Return the [X, Y] coordinate for the center point of the cell that contains the specified text.  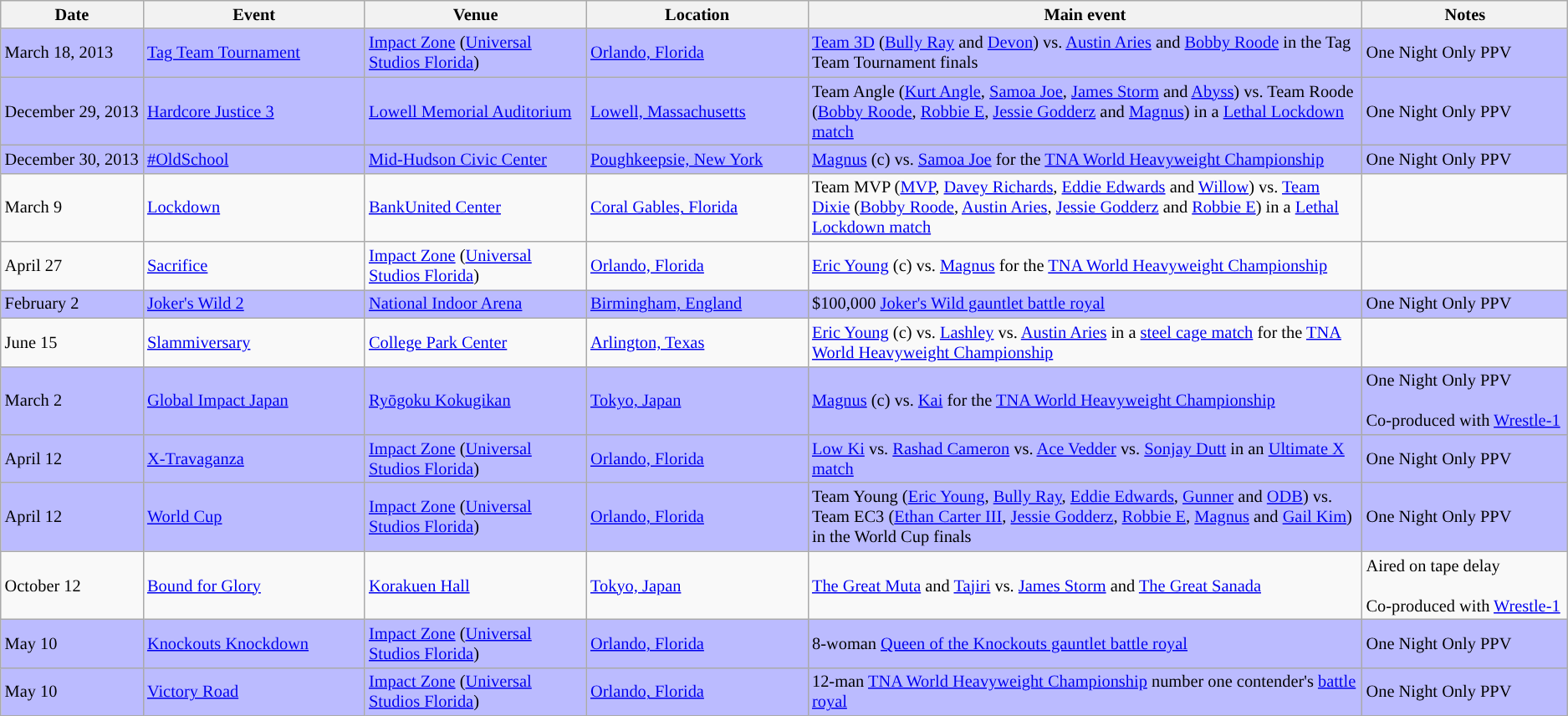
Lowell Memorial Auditorium [475, 111]
Joker's Wild 2 [254, 304]
Ryōgoku Kokugikan [475, 401]
December 30, 2013 [72, 159]
Magnus (c) vs. Samoa Joe for the TNA World Heavyweight Championship [1085, 159]
8-woman Queen of the Knockouts gauntlet battle royal [1085, 643]
One Night Only PPVCo-produced with Wrestle-1 [1465, 401]
BankUnited Center [475, 207]
Lowell, Massachusetts [697, 111]
Lockdown [254, 207]
12-man TNA World Heavyweight Championship number one contender's battle royal [1085, 692]
February 2 [72, 304]
Aired on tape delayCo-produced with Wrestle-1 [1465, 586]
Sacrifice [254, 266]
Mid-Hudson Civic Center [475, 159]
Birmingham, England [697, 304]
March 2 [72, 401]
April 27 [72, 266]
Notes [1465, 14]
College Park Center [475, 342]
Coral Gables, Florida [697, 207]
Victory Road [254, 692]
Team 3D (Bully Ray and Devon) vs. Austin Aries and Bobby Roode in the Tag Team Tournament finals [1085, 53]
National Indoor Arena [475, 304]
Event [254, 14]
Date [72, 14]
#OldSchool [254, 159]
Main event [1085, 14]
Venue [475, 14]
Arlington, Texas [697, 342]
June 15 [72, 342]
October 12 [72, 586]
Poughkeepsie, New York [697, 159]
Korakuen Hall [475, 586]
World Cup [254, 517]
March 9 [72, 207]
December 29, 2013 [72, 111]
$100,000 Joker's Wild gauntlet battle royal [1085, 304]
Knockouts Knockdown [254, 643]
X-Travaganza [254, 458]
Tag Team Tournament [254, 53]
The Great Muta and Tajiri vs. James Storm and The Great Sanada [1085, 586]
March 18, 2013 [72, 53]
Eric Young (c) vs. Magnus for the TNA World Heavyweight Championship [1085, 266]
Magnus (c) vs. Kai for the TNA World Heavyweight Championship [1085, 401]
Location [697, 14]
Bound for Glory [254, 586]
Low Ki vs. Rashad Cameron vs. Ace Vedder vs. Sonjay Dutt in an Ultimate X match [1085, 458]
Slammiversary [254, 342]
Global Impact Japan [254, 401]
Hardcore Justice 3 [254, 111]
Eric Young (c) vs. Lashley vs. Austin Aries in a steel cage match for the TNA World Heavyweight Championship [1085, 342]
